Return (x, y) of the center of cell containing provided text 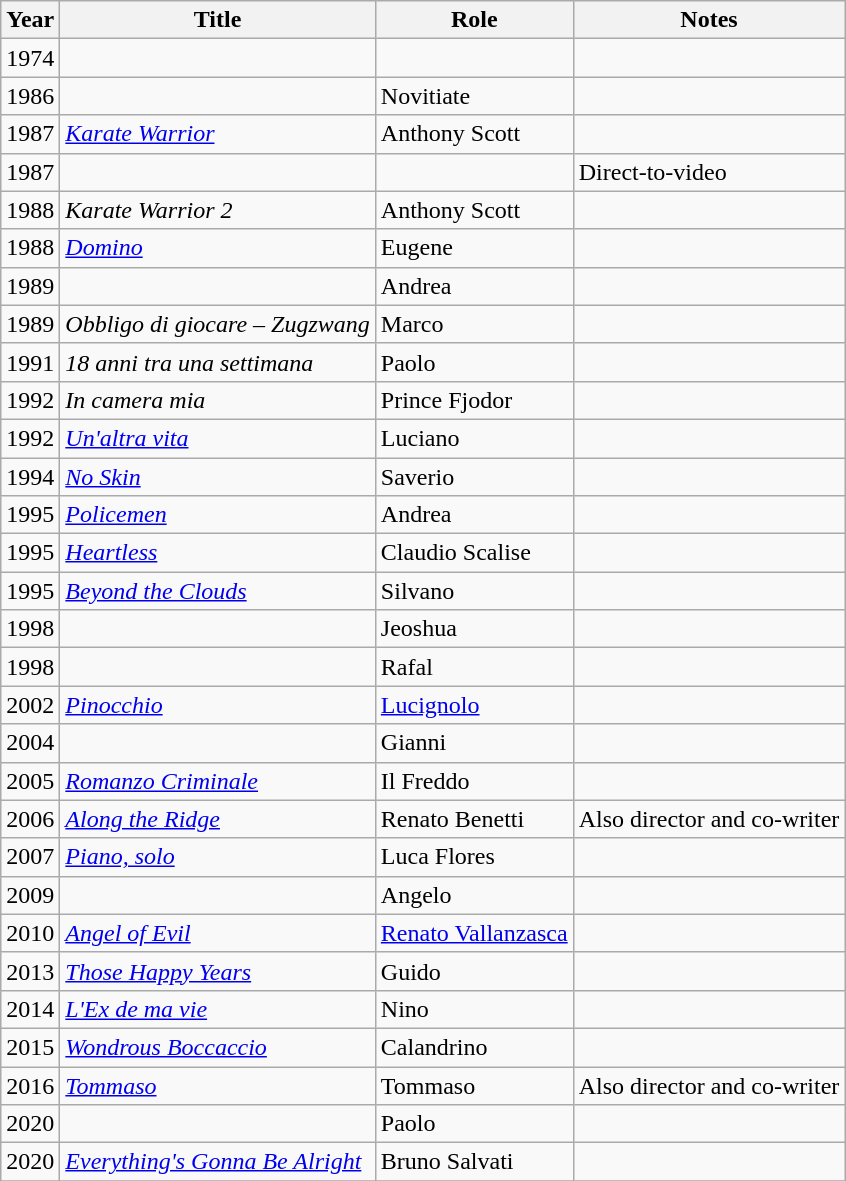
1994 (30, 477)
Direct-to-video (709, 172)
No Skin (218, 477)
Angelo (474, 895)
Lucignolo (474, 705)
Guido (474, 971)
Those Happy Years (218, 971)
2016 (30, 1085)
Gianni (474, 743)
Angel of Evil (218, 933)
Novitiate (474, 96)
Renato Benetti (474, 819)
Along the Ridge (218, 819)
2015 (30, 1047)
Bruno Salvati (474, 1162)
Beyond the Clouds (218, 591)
Luca Flores (474, 857)
2013 (30, 971)
2004 (30, 743)
2006 (30, 819)
18 anni tra una settimana (218, 362)
Un'altra vita (218, 438)
Title (218, 20)
Saverio (474, 477)
2010 (30, 933)
Wondrous Boccaccio (218, 1047)
2002 (30, 705)
Everything's Gonna Be Alright (218, 1162)
Karate Warrior 2 (218, 210)
L'Ex de ma vie (218, 1009)
Luciano (474, 438)
Domino (218, 248)
Role (474, 20)
Calandrino (474, 1047)
Karate Warrior (218, 134)
In camera mia (218, 400)
Marco (474, 324)
Renato Vallanzasca (474, 933)
Eugene (474, 248)
1974 (30, 58)
Rafal (474, 667)
Year (30, 20)
Jeoshua (474, 629)
2007 (30, 857)
Notes (709, 20)
Nino (474, 1009)
Il Freddo (474, 781)
1991 (30, 362)
2014 (30, 1009)
2009 (30, 895)
Piano, solo (218, 857)
Obbligo di giocare – Zugzwang (218, 324)
Policemen (218, 515)
Pinocchio (218, 705)
1986 (30, 96)
2005 (30, 781)
Silvano (474, 591)
Romanzo Criminale (218, 781)
Heartless (218, 553)
Claudio Scalise (474, 553)
Prince Fjodor (474, 400)
